Return the [x, y] coordinate for the center point of the cell that contains the specified text.  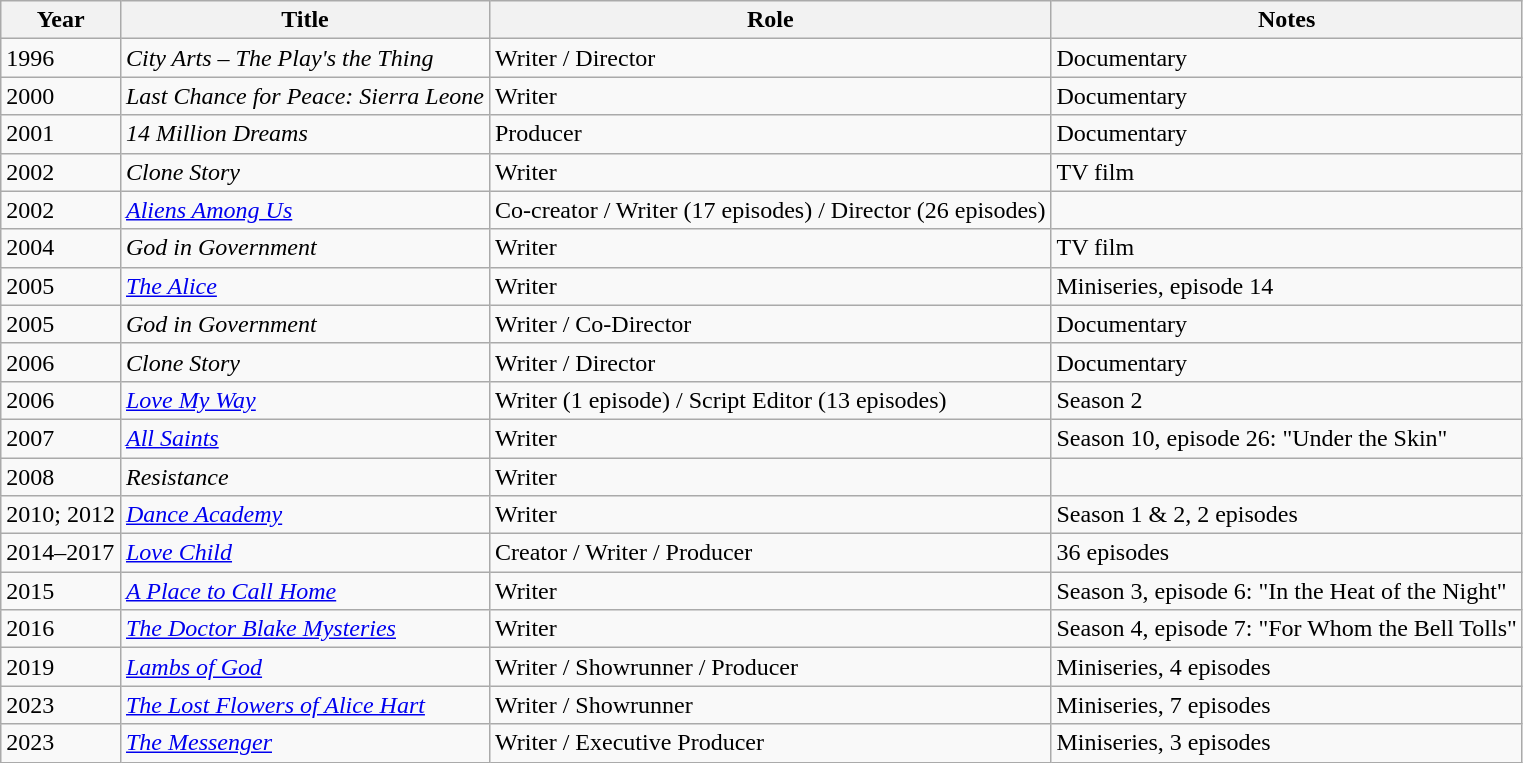
2019 [61, 667]
Creator / Writer / Producer [770, 553]
Miniseries, episode 14 [1286, 286]
Notes [1286, 20]
Writer / Co-Director [770, 324]
2015 [61, 591]
2008 [61, 477]
The Messenger [304, 743]
2014–2017 [61, 553]
Resistance [304, 477]
Season 4, episode 7: "For Whom the Bell Tolls" [1286, 629]
Producer [770, 134]
Season 2 [1286, 400]
Love Child [304, 553]
Love My Way [304, 400]
1996 [61, 58]
The Lost Flowers of Alice Hart [304, 705]
2016 [61, 629]
Writer / Showrunner / Producer [770, 667]
14 Million Dreams [304, 134]
2007 [61, 438]
Title [304, 20]
Season 1 & 2, 2 episodes [1286, 515]
Writer (1 episode) / Script Editor (13 episodes) [770, 400]
Dance Academy [304, 515]
Co-creator / Writer (17 episodes) / Director (26 episodes) [770, 210]
Last Chance for Peace: Sierra Leone [304, 96]
2010; 2012 [61, 515]
2004 [61, 248]
Aliens Among Us [304, 210]
The Alice [304, 286]
Writer / Showrunner [770, 705]
All Saints [304, 438]
2001 [61, 134]
Role [770, 20]
The Doctor Blake Mysteries [304, 629]
Season 3, episode 6: "In the Heat of the Night" [1286, 591]
36 episodes [1286, 553]
Miniseries, 3 episodes [1286, 743]
A Place to Call Home [304, 591]
2000 [61, 96]
Writer / Executive Producer [770, 743]
Season 10, episode 26: "Under the Skin" [1286, 438]
Miniseries, 4 episodes [1286, 667]
Lambs of God [304, 667]
Year [61, 20]
City Arts – The Play's the Thing [304, 58]
Miniseries, 7 episodes [1286, 705]
